Detect which cell encompasses the target text, then output its [X, Y] center coordinate. 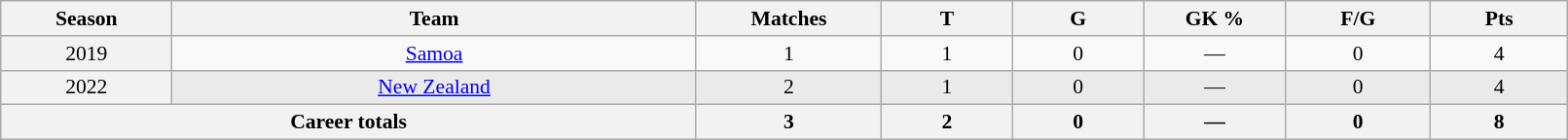
Samoa [434, 53]
3 [788, 122]
2022 [87, 87]
Matches [788, 18]
T [948, 18]
2019 [87, 53]
GK % [1215, 18]
8 [1499, 122]
F/G [1358, 18]
Career totals [348, 122]
New Zealand [434, 87]
Team [434, 18]
Pts [1499, 18]
G [1078, 18]
Season [87, 18]
